Extract the (x, y) coordinate from the center of the cell holding the provided text.  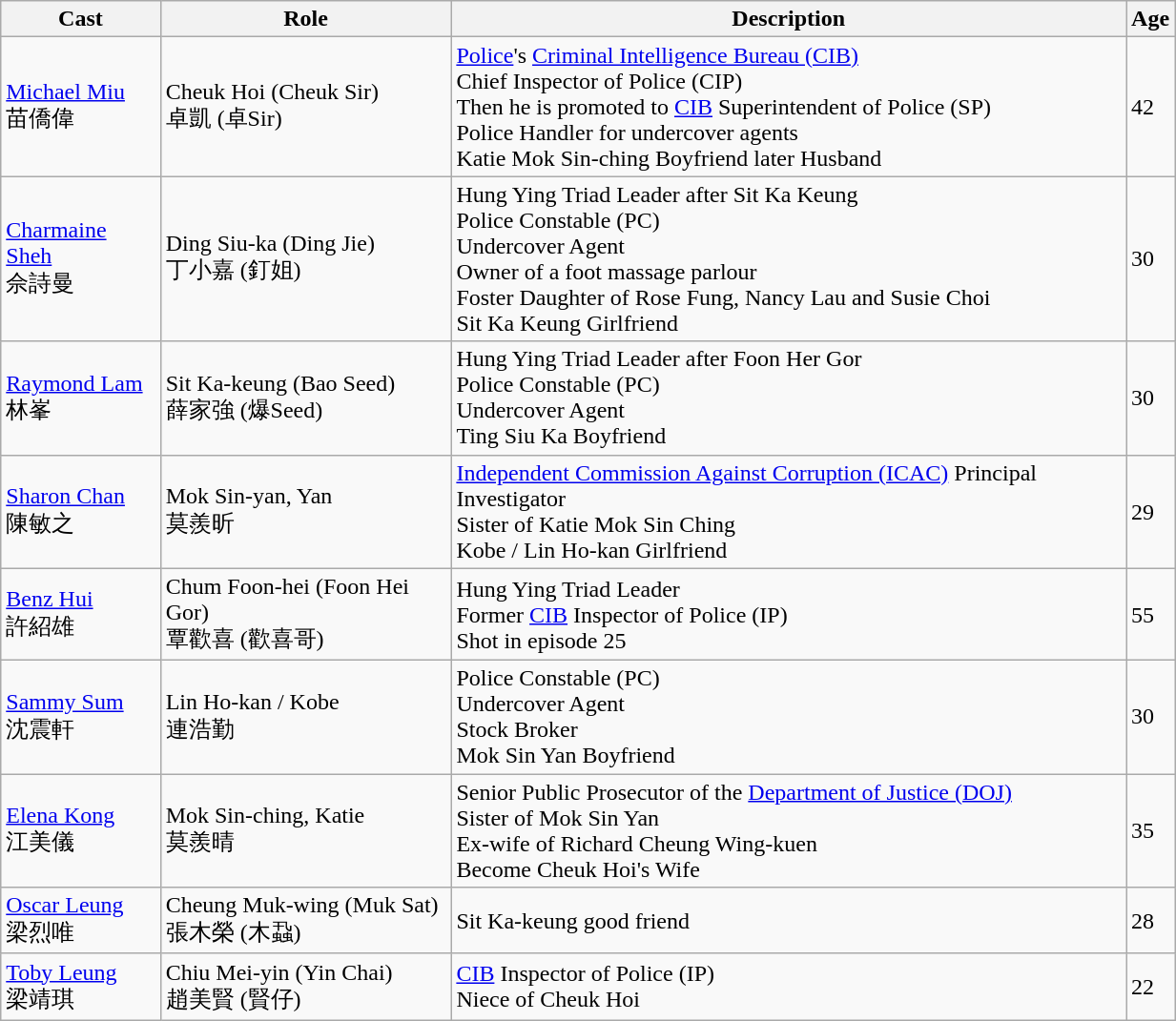
Cheuk Hoi (Cheuk Sir) 卓凱 (卓Sir) (305, 107)
22 (1150, 987)
Charmaine Sheh 佘詩曼 (80, 259)
Description (789, 19)
42 (1150, 107)
Ding Siu-ka (Ding Jie) 丁小嘉 (釘姐) (305, 259)
Cheung Muk-wing (Muk Sat) 張木榮 (木蝨) (305, 921)
Benz Hui 許紹雄 (80, 614)
Sit Ka-keung (Bao Seed) 薛家強 (爆Seed) (305, 398)
Raymond Lam 林峯 (80, 398)
Chiu Mei-yin (Yin Chai) 趙美賢 (賢仔) (305, 987)
Oscar Leung 梁烈唯 (80, 921)
Lin Ho-kan / Kobe 連浩勤 (305, 717)
Elena Kong 江美儀 (80, 831)
Sammy Sum 沈震軒 (80, 717)
Hung Ying Triad Leader after Foon Her Gor Police Constable (PC) Undercover AgentTing Siu Ka Boyfriend (789, 398)
Independent Commission Against Corruption (ICAC) Principal InvestigatorSister of Katie Mok Sin Ching Kobe / Lin Ho-kan Girlfriend (789, 511)
55 (1150, 614)
Senior Public Prosecutor of the Department of Justice (DOJ) Sister of Mok Sin Yan Ex-wife of Richard Cheung Wing-kuen Become Cheuk Hoi's Wife (789, 831)
Michael Miu 苗僑偉 (80, 107)
Cast (80, 19)
28 (1150, 921)
Sharon Chan 陳敏之 (80, 511)
Toby Leung 梁靖琪 (80, 987)
Mok Sin-yan, Yan 莫羨昕 (305, 511)
35 (1150, 831)
CIB Inspector of Police (IP) Niece of Cheuk Hoi (789, 987)
Police Constable (PC) Undercover Agent Stock Broker Mok Sin Yan Boyfriend (789, 717)
Mok Sin-ching, Katie 莫羨晴 (305, 831)
Sit Ka-keung good friend (789, 921)
Role (305, 19)
29 (1150, 511)
Hung Ying Triad Leader Former CIB Inspector of Police (IP) Shot in episode 25 (789, 614)
Chum Foon-hei (Foon Hei Gor) 覃歡喜 (歡喜哥) (305, 614)
Age (1150, 19)
